Pinpoint the cell where the given text exists, returning its [X, Y] midpoint coordinate. 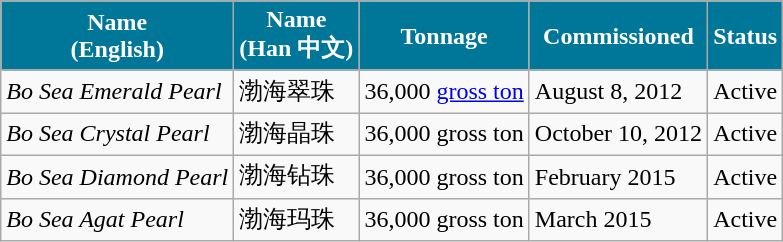
Bo Sea Agat Pearl [118, 220]
Name(Han 中文) [296, 36]
February 2015 [618, 176]
渤海翠珠 [296, 92]
渤海钻珠 [296, 176]
March 2015 [618, 220]
Status [746, 36]
渤海玛珠 [296, 220]
渤海晶珠 [296, 134]
Bo Sea Crystal Pearl [118, 134]
Bo Sea Diamond Pearl [118, 176]
Name(English) [118, 36]
Tonnage [444, 36]
October 10, 2012 [618, 134]
Commissioned [618, 36]
August 8, 2012 [618, 92]
Bo Sea Emerald Pearl [118, 92]
